From the cell containing the given text, extract its center point as [X, Y] coordinate. 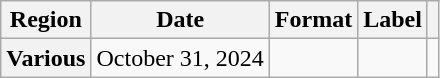
Date [180, 20]
Format [313, 20]
Label [393, 20]
October 31, 2024 [180, 58]
Region [46, 20]
Various [46, 58]
